Return the (x, y) coordinate for the center point of the cell that contains the specified text.  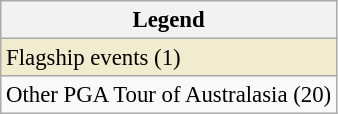
Flagship events (1) (169, 58)
Other PGA Tour of Australasia (20) (169, 95)
Legend (169, 20)
